Return the [X, Y] coordinate for the center point of the cell that contains the specified text.  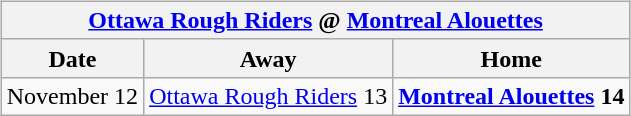
Away [268, 58]
Montreal Alouettes 14 [512, 96]
Ottawa Rough Riders 13 [268, 96]
November 12 [72, 96]
Ottawa Rough Riders @ Montreal Alouettes [316, 20]
Date [72, 58]
Home [512, 58]
